Search for the cell housing the specified text and yield its [x, y] center coordinate. 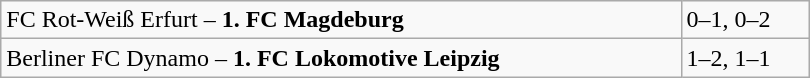
Berliner FC Dynamo – 1. FC Lokomotive Leipzig [341, 58]
FC Rot-Weiß Erfurt – 1. FC Magdeburg [341, 20]
0–1, 0–2 [745, 20]
1–2, 1–1 [745, 58]
